Identify which cell holds the provided text, then report its (X, Y) central coordinate. 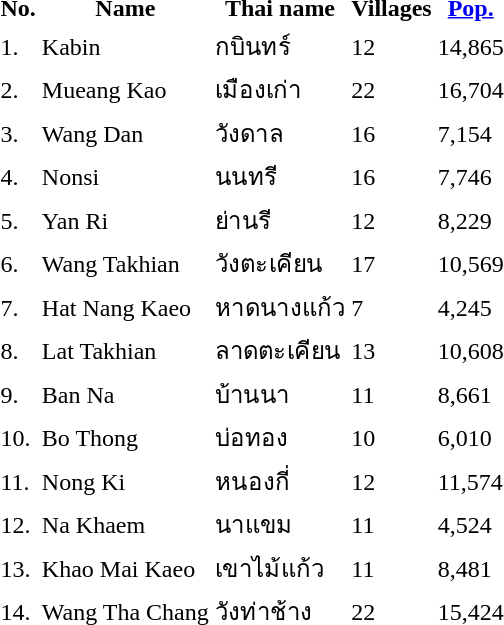
หนองกี่ (280, 481)
ลาดตะเคียน (280, 350)
Mueang Kao (125, 90)
กบินทร์ (280, 46)
Nong Ki (125, 481)
บ้านนา (280, 394)
วังตะเคียน (280, 264)
7 (392, 307)
วังดาล (280, 133)
Wang Dan (125, 133)
Kabin (125, 46)
10 (392, 438)
17 (392, 264)
นาแขม (280, 524)
Yan Ri (125, 220)
Wang Takhian (125, 264)
Lat Takhian (125, 350)
Bo Thong (125, 438)
หาดนางแก้ว (280, 307)
เมืองเก่า (280, 90)
บ่อทอง (280, 438)
Na Khaem (125, 524)
Hat Nang Kaeo (125, 307)
ย่านรี (280, 220)
22 (392, 90)
13 (392, 350)
นนทรี (280, 176)
Ban Na (125, 394)
Nonsi (125, 176)
เขาไม้แก้ว (280, 568)
Khao Mai Kaeo (125, 568)
